Output the [x, y] coordinate of the center of the cell containing the given text.  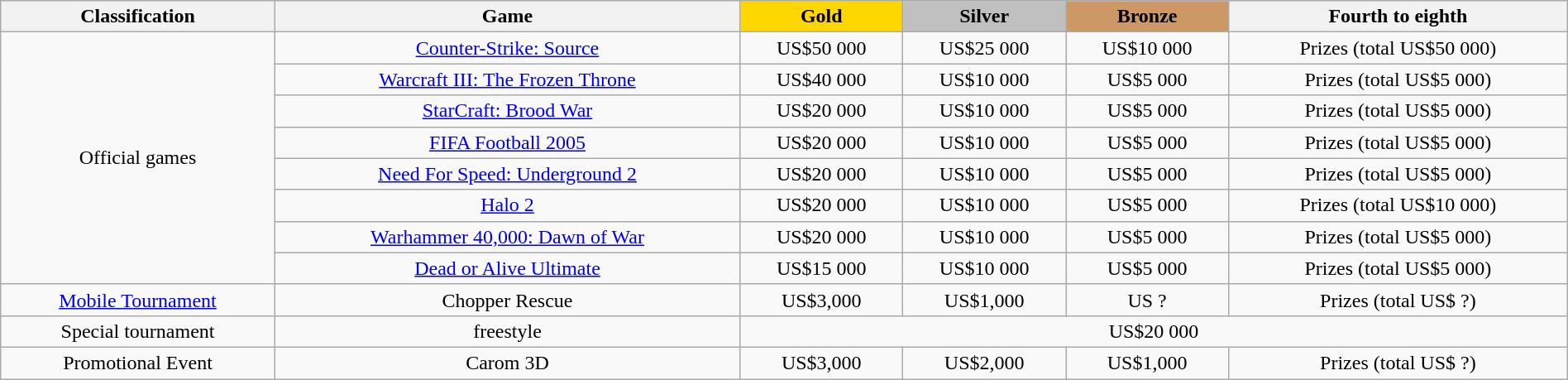
US$2,000 [984, 363]
Prizes (total US$10 000) [1398, 205]
Carom 3D [507, 363]
Warhammer 40,000: Dawn of War [507, 237]
Official games [138, 158]
Dead or Alive Ultimate [507, 268]
US$25 000 [984, 48]
freestyle [507, 331]
Classification [138, 17]
Chopper Rescue [507, 300]
StarCraft: Brood War [507, 111]
Halo 2 [507, 205]
US$15 000 [822, 268]
Special tournament [138, 331]
FIFA Football 2005 [507, 142]
Silver [984, 17]
Promotional Event [138, 363]
US$50 000 [822, 48]
Gold [822, 17]
US ? [1148, 300]
Warcraft III: The Frozen Throne [507, 79]
Prizes (total US$50 000) [1398, 48]
Counter-Strike: Source [507, 48]
Bronze [1148, 17]
Fourth to eighth [1398, 17]
Need For Speed: Underground 2 [507, 174]
Game [507, 17]
Mobile Tournament [138, 300]
US$40 000 [822, 79]
